Scan for the cell matching the given text and deliver its [X, Y] coordinate at center. 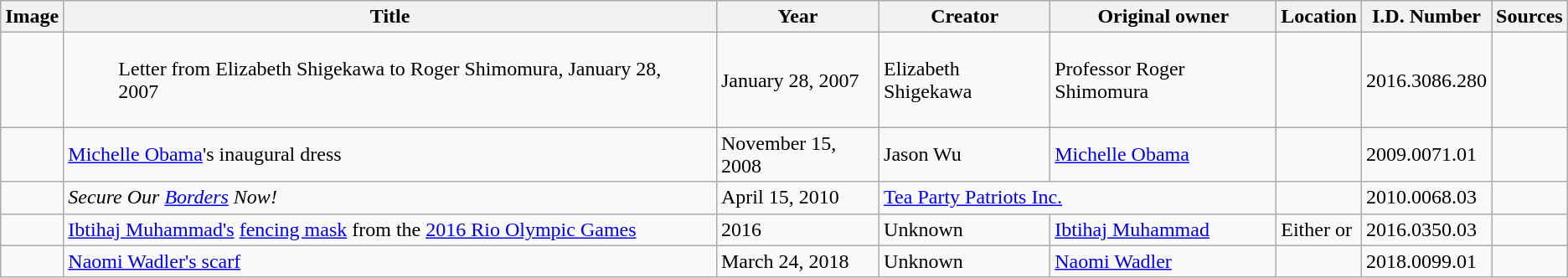
2016.0350.03 [1426, 229]
Image [32, 17]
April 15, 2010 [797, 198]
Ibtihaj Muhammad [1163, 229]
Tea Party Patriots Inc. [1078, 198]
Naomi Wadler [1163, 261]
2009.0071.01 [1426, 154]
Ibtihaj Muhammad's fencing mask from the 2016 Rio Olympic Games [390, 229]
Secure Our Borders Now! [390, 198]
November 15, 2008 [797, 154]
Michelle Obama [1163, 154]
March 24, 2018 [797, 261]
Location [1319, 17]
Elizabeth Shigekawa [965, 80]
Letter from Elizabeth Shigekawa to Roger Shimomura, January 28, 2007 [390, 80]
Original owner [1163, 17]
Professor Roger Shimomura [1163, 80]
Creator [965, 17]
Jason Wu [965, 154]
Michelle Obama's inaugural dress [390, 154]
2016 [797, 229]
Either or [1319, 229]
January 28, 2007 [797, 80]
2016.3086.280 [1426, 80]
Sources [1529, 17]
2010.0068.03 [1426, 198]
Year [797, 17]
2018.0099.01 [1426, 261]
Naomi Wadler's scarf [390, 261]
I.D. Number [1426, 17]
Title [390, 17]
